Scan for the cell matching the given text and deliver its (X, Y) coordinate at center. 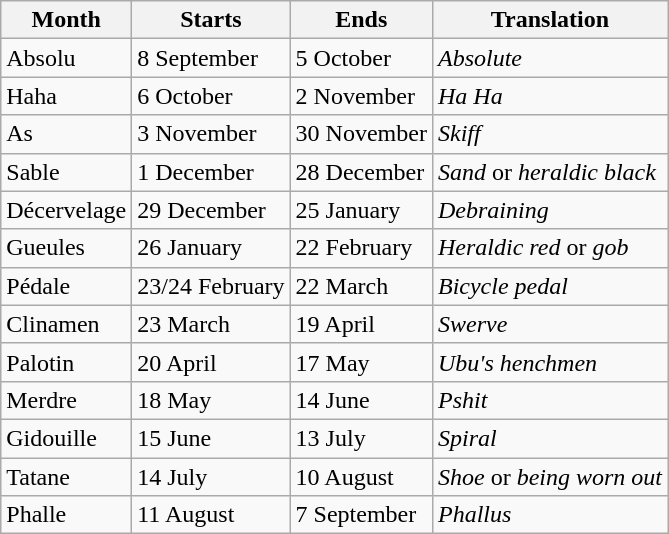
11 August (211, 515)
20 April (211, 362)
22 March (361, 286)
Ends (361, 20)
25 January (361, 210)
Gueules (66, 248)
8 September (211, 58)
2 November (361, 96)
Décervelage (66, 210)
Gidouille (66, 438)
Pédale (66, 286)
Ubu's henchmen (550, 362)
13 July (361, 438)
28 December (361, 172)
Absolute (550, 58)
15 June (211, 438)
6 October (211, 96)
Shoe or being worn out (550, 477)
17 May (361, 362)
Month (66, 20)
5 October (361, 58)
Sable (66, 172)
Ha Ha (550, 96)
Pshit (550, 400)
19 April (361, 324)
Debraining (550, 210)
10 August (361, 477)
7 September (361, 515)
Skiff (550, 134)
23/24 February (211, 286)
Clinamen (66, 324)
Translation (550, 20)
3 November (211, 134)
26 January (211, 248)
1 December (211, 172)
Merdre (66, 400)
Absolu (66, 58)
14 June (361, 400)
Haha (66, 96)
Heraldic red or gob (550, 248)
29 December (211, 210)
22 February (361, 248)
23 March (211, 324)
As (66, 134)
Palotin (66, 362)
Swerve (550, 324)
Spiral (550, 438)
Phalle (66, 515)
30 November (361, 134)
14 July (211, 477)
Phallus (550, 515)
Starts (211, 20)
Bicycle pedal (550, 286)
Tatane (66, 477)
Sand or heraldic black (550, 172)
18 May (211, 400)
